Return the (X, Y) coordinate for the center point of the cell that contains the specified text.  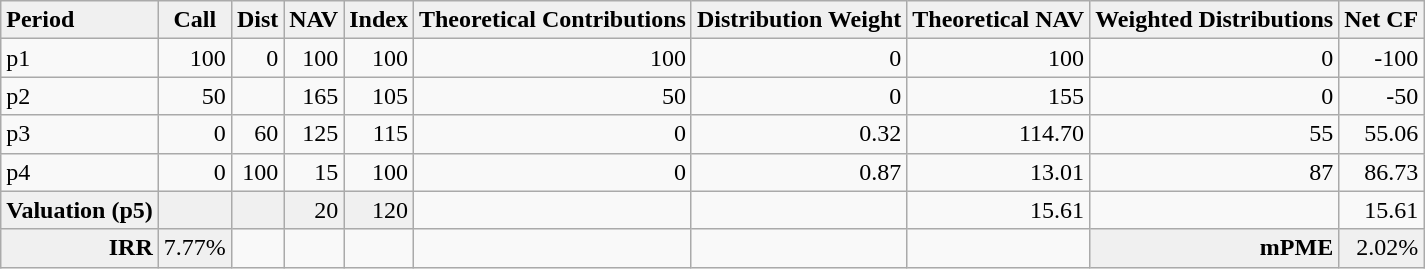
165 (314, 96)
2.02% (1382, 248)
Theoretical Contributions (552, 20)
0.87 (798, 172)
Theoretical NAV (998, 20)
p3 (80, 134)
55.06 (1382, 134)
-50 (1382, 96)
125 (314, 134)
p2 (80, 96)
IRR (80, 248)
NAV (314, 20)
120 (379, 210)
114.70 (998, 134)
13.01 (998, 172)
Net CF (1382, 20)
0.32 (798, 134)
mPME (1214, 248)
Period (80, 20)
86.73 (1382, 172)
Distribution Weight (798, 20)
20 (314, 210)
Valuation (p5) (80, 210)
Dist (257, 20)
Weighted Distributions (1214, 20)
155 (998, 96)
7.77% (194, 248)
87 (1214, 172)
p1 (80, 58)
Call (194, 20)
p4 (80, 172)
55 (1214, 134)
Index (379, 20)
115 (379, 134)
15 (314, 172)
105 (379, 96)
-100 (1382, 58)
60 (257, 134)
